Scan for the cell matching the given text and deliver its (x, y) coordinate at center. 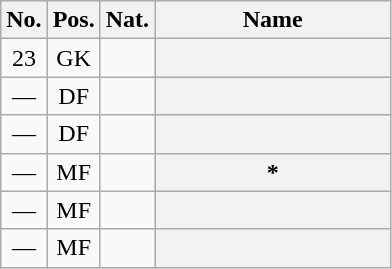
* (273, 172)
Nat. (127, 20)
23 (24, 58)
Name (273, 20)
GK (74, 58)
Pos. (74, 20)
No. (24, 20)
